Detect which cell encompasses the target text, then output its (x, y) center coordinate. 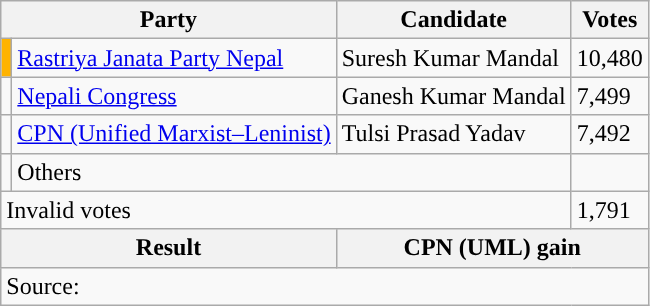
Party (168, 20)
Rastriya Janata Party Nepal (174, 58)
Candidate (454, 20)
7,492 (610, 134)
Invalid votes (286, 210)
CPN (UML) gain (492, 248)
Nepali Congress (174, 96)
CPN (Unified Marxist–Leninist) (174, 134)
Others (292, 172)
Votes (610, 20)
Source: (325, 286)
Tulsi Prasad Yadav (454, 134)
Suresh Kumar Mandal (454, 58)
10,480 (610, 58)
7,499 (610, 96)
Result (168, 248)
Ganesh Kumar Mandal (454, 96)
1,791 (610, 210)
